Find where the given text appears and provide that cell's center as (x, y) coordinate. 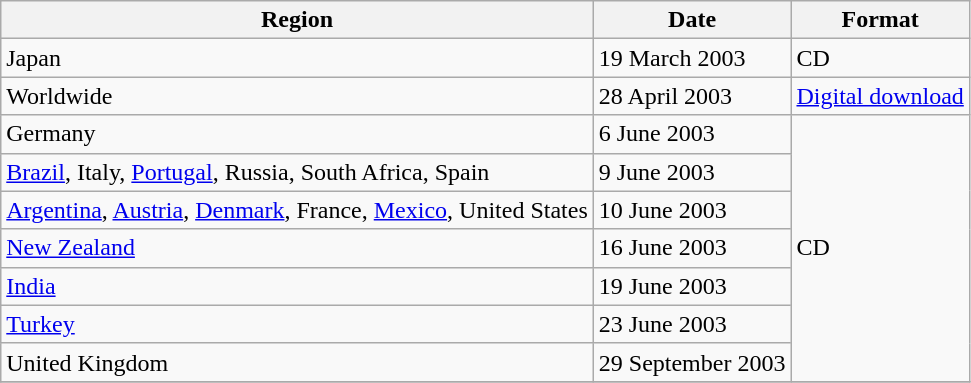
Turkey (297, 324)
Argentina, Austria, Denmark, France, Mexico, United States (297, 210)
Format (880, 20)
Region (297, 20)
29 September 2003 (692, 362)
28 April 2003 (692, 96)
Japan (297, 58)
6 June 2003 (692, 134)
Brazil, Italy, Portugal, Russia, South Africa, Spain (297, 172)
16 June 2003 (692, 248)
United Kingdom (297, 362)
Worldwide (297, 96)
New Zealand (297, 248)
9 June 2003 (692, 172)
Date (692, 20)
Digital download (880, 96)
19 June 2003 (692, 286)
19 March 2003 (692, 58)
Germany (297, 134)
23 June 2003 (692, 324)
10 June 2003 (692, 210)
India (297, 286)
